Capture the cell that displays the provided text and extract its (X, Y) central coordinate. 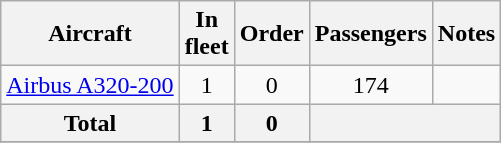
In fleet (206, 34)
Aircraft (90, 34)
Total (90, 123)
Passengers (370, 34)
Order (272, 34)
174 (370, 85)
Airbus A320-200 (90, 85)
Notes (466, 34)
